Return [x, y] of the center of cell containing provided text 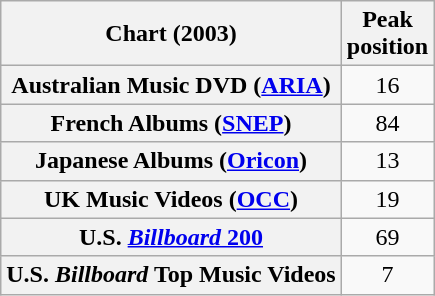
UK Music Videos (OCC) [171, 199]
Chart (2003) [171, 34]
U.S. Billboard Top Music Videos [171, 275]
69 [387, 237]
13 [387, 161]
Australian Music DVD (ARIA) [171, 85]
16 [387, 85]
Japanese Albums (Oricon) [171, 161]
7 [387, 275]
U.S. Billboard 200 [171, 237]
19 [387, 199]
Peakposition [387, 34]
84 [387, 123]
French Albums (SNEP) [171, 123]
